Pinpoint the cell where the given text exists, returning its [X, Y] midpoint coordinate. 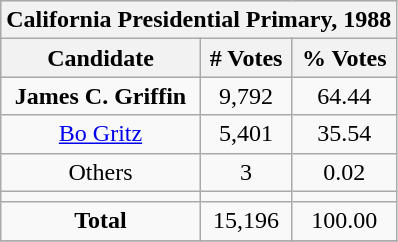
100.00 [344, 221]
64.44 [344, 96]
Bo Gritz [101, 134]
9,792 [246, 96]
15,196 [246, 221]
James C. Griffin [101, 96]
0.02 [344, 172]
# Votes [246, 58]
5,401 [246, 134]
% Votes [344, 58]
35.54 [344, 134]
3 [246, 172]
Total [101, 221]
California Presidential Primary, 1988 [199, 20]
Others [101, 172]
Candidate [101, 58]
